Determine the (X, Y) coordinate at the center of the cell enclosing the given text.  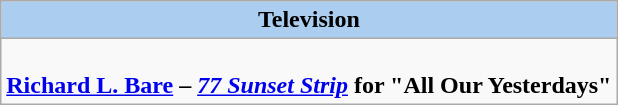
Richard L. Bare – 77 Sunset Strip for "All Our Yesterdays" (309, 72)
Television (309, 20)
